Search for the cell housing the specified text and yield its (X, Y) center coordinate. 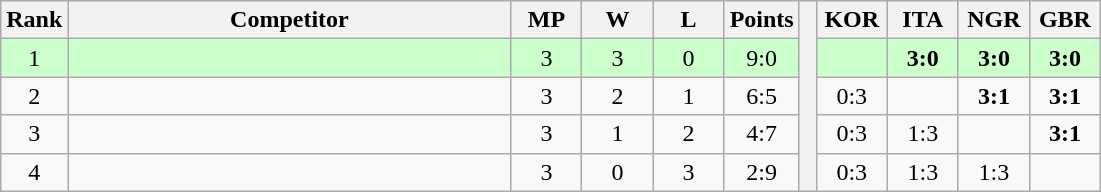
ITA (922, 20)
2:9 (762, 172)
MP (546, 20)
Rank (34, 20)
GBR (1064, 20)
6:5 (762, 96)
9:0 (762, 58)
W (618, 20)
NGR (994, 20)
Competitor (290, 20)
Points (762, 20)
4:7 (762, 134)
L (688, 20)
KOR (852, 20)
4 (34, 172)
